Return (X, Y) of the center of cell containing provided text 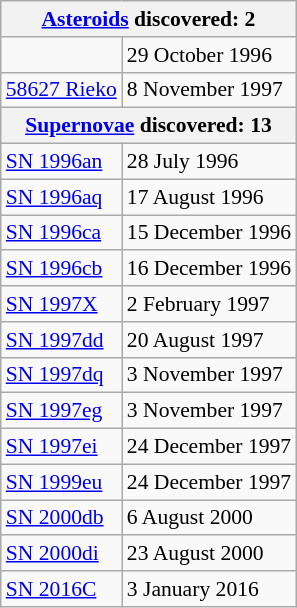
SN 2000di (62, 554)
SN 1997eg (62, 411)
SN 2016C (62, 589)
23 August 2000 (209, 554)
29 October 1996 (209, 55)
8 November 1997 (209, 90)
SN 1996aq (62, 197)
17 August 1996 (209, 197)
2 February 1997 (209, 304)
SN 1997dq (62, 375)
3 January 2016 (209, 589)
16 December 1996 (209, 269)
SN 1996cb (62, 269)
SN 1996ca (62, 233)
20 August 1997 (209, 340)
SN 1999eu (62, 482)
SN 1997ei (62, 447)
Supernovae discovered: 13 (148, 126)
58627 Rieko (62, 90)
Asteroids discovered: 2 (148, 19)
SN 1997dd (62, 340)
15 December 1996 (209, 233)
SN 2000db (62, 518)
6 August 2000 (209, 518)
SN 1996an (62, 162)
SN 1997X (62, 304)
28 July 1996 (209, 162)
